Pinpoint the cell where the given text exists, returning its (x, y) midpoint coordinate. 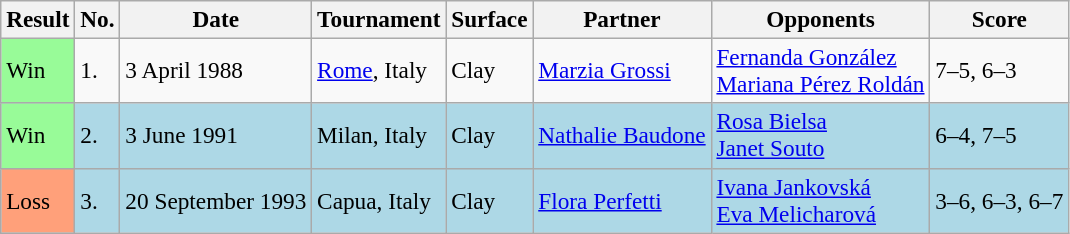
7–5, 6–3 (1000, 70)
Rome, Italy (379, 70)
2. (98, 136)
3 June 1991 (216, 136)
Tournament (379, 19)
Surface (490, 19)
Score (1000, 19)
Opponents (820, 19)
3–6, 6–3, 6–7 (1000, 200)
Capua, Italy (379, 200)
Milan, Italy (379, 136)
Result (38, 19)
Date (216, 19)
3 April 1988 (216, 70)
Loss (38, 200)
Partner (622, 19)
Fernanda González Mariana Pérez Roldán (820, 70)
1. (98, 70)
6–4, 7–5 (1000, 136)
Ivana Jankovská Eva Melicharová (820, 200)
Flora Perfetti (622, 200)
Marzia Grossi (622, 70)
Rosa Bielsa Janet Souto (820, 136)
Nathalie Baudone (622, 136)
No. (98, 19)
20 September 1993 (216, 200)
3. (98, 200)
